Identify which cell holds the provided text, then report its (x, y) central coordinate. 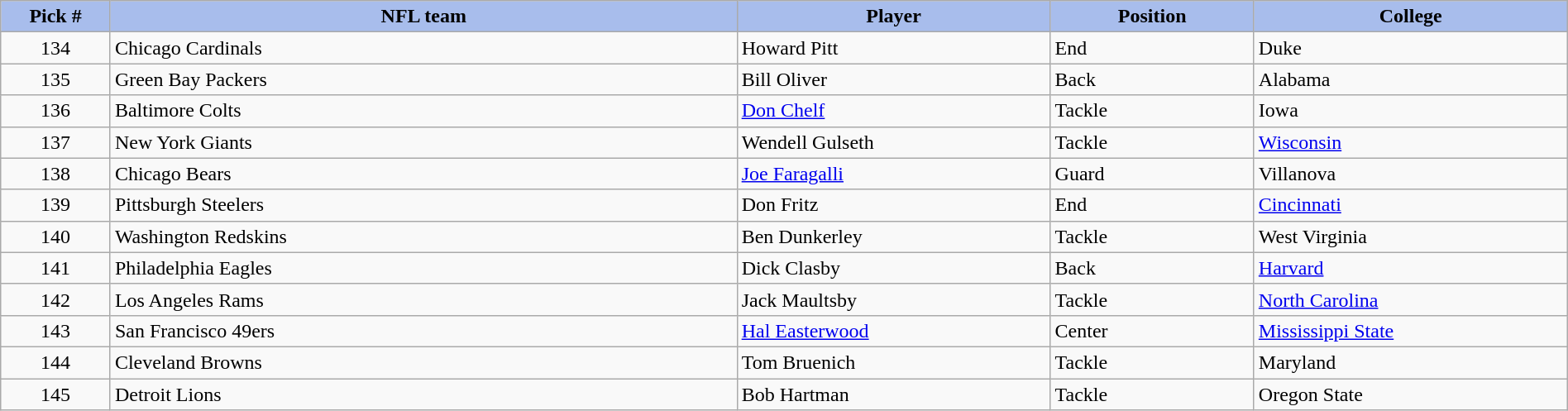
Center (1152, 331)
Tom Bruenich (893, 362)
Bob Hartman (893, 394)
Jack Maultsby (893, 299)
Cincinnati (1411, 205)
Alabama (1411, 79)
Philadelphia Eagles (423, 268)
Don Fritz (893, 205)
Hal Easterwood (893, 331)
145 (56, 394)
Mississippi State (1411, 331)
136 (56, 111)
Oregon State (1411, 394)
New York Giants (423, 142)
Baltimore Colts (423, 111)
Duke (1411, 48)
137 (56, 142)
Wendell Gulseth (893, 142)
North Carolina (1411, 299)
Maryland (1411, 362)
San Francisco 49ers (423, 331)
College (1411, 17)
Ben Dunkerley (893, 237)
Washington Redskins (423, 237)
Chicago Bears (423, 174)
Pittsburgh Steelers (423, 205)
Bill Oliver (893, 79)
Villanova (1411, 174)
Wisconsin (1411, 142)
Player (893, 17)
139 (56, 205)
Green Bay Packers (423, 79)
NFL team (423, 17)
Iowa (1411, 111)
Joe Faragalli (893, 174)
Guard (1152, 174)
140 (56, 237)
Pick # (56, 17)
138 (56, 174)
Don Chelf (893, 111)
135 (56, 79)
Howard Pitt (893, 48)
West Virginia (1411, 237)
Harvard (1411, 268)
144 (56, 362)
142 (56, 299)
Chicago Cardinals (423, 48)
Detroit Lions (423, 394)
Dick Clasby (893, 268)
134 (56, 48)
Los Angeles Rams (423, 299)
Cleveland Browns (423, 362)
Position (1152, 17)
143 (56, 331)
141 (56, 268)
